Output the (X, Y) coordinate of the center of the cell containing the given text.  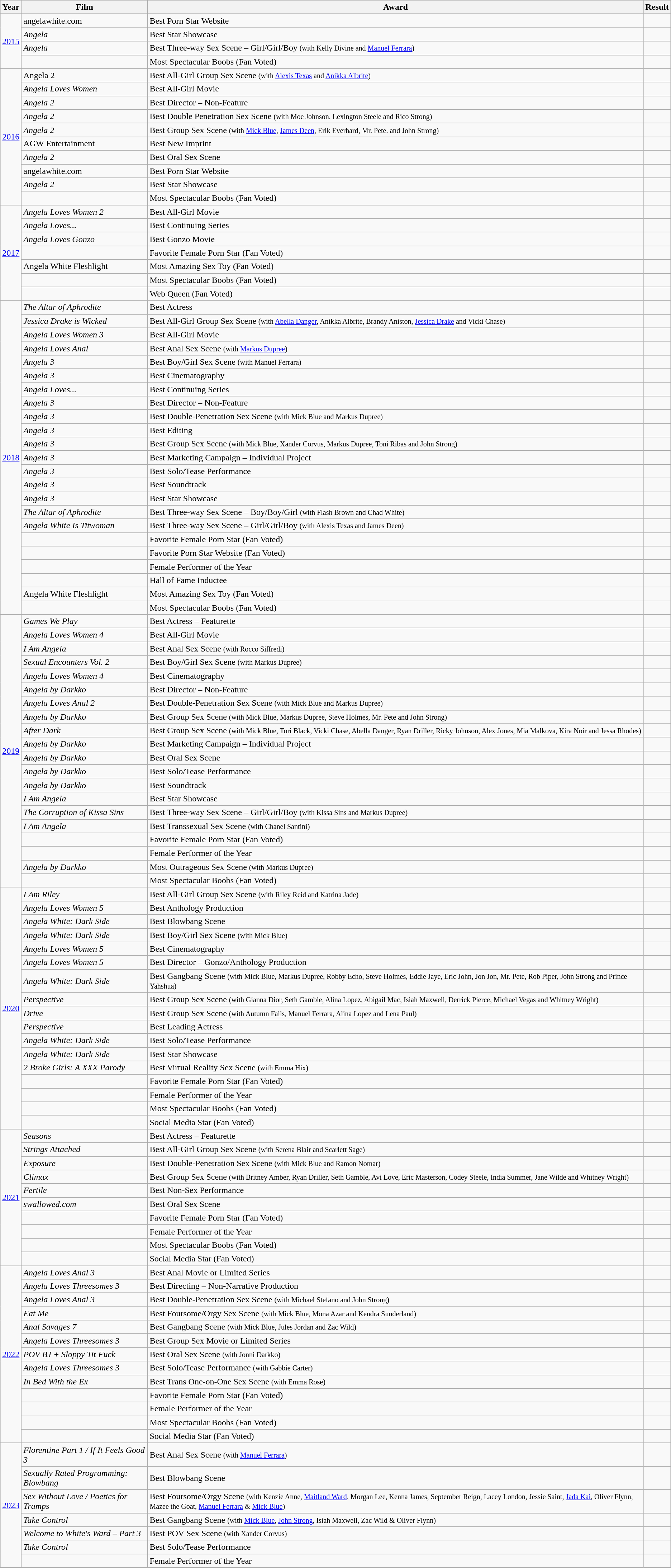
2 Broke Girls: A XXX Parody (85, 1068)
2020 (11, 1008)
Best Group Sex Scene (with Mick Blue, James Deen, Erik Everhard, Mr. Pete. and John Strong) (396, 130)
2015 (11, 41)
Best POV Sex Scene (with Xander Corvus) (396, 1534)
Best Non-Sex Performance (396, 1190)
Best Three-way Sex Scene – Boy/Boy/Girl (with Flash Brown and Chad White) (396, 512)
Best Anthology Production (396, 908)
Angela Loves Anal 2 (85, 703)
Best Trans One-on-One Sex Scene (with Emma Rose) (396, 1382)
Hall of Fame Inductee (396, 580)
Best All-Girl Group Sex Scene (with Abella Danger, Anikka Albrite, Brandy Aniston, Jessica Drake and Vicki Chase) (396, 321)
The Corruption of Kissa Sins (85, 812)
POV BJ + Sloppy Tit Fuck (85, 1354)
swallowed.com (85, 1204)
Best Editing (396, 430)
Best Gonzo Movie (396, 239)
Best Double-Penetration Sex Scene (with Mick Blue and Ramon Nomar) (396, 1163)
Angela Loves Women (85, 89)
Web Queen (Fan Voted) (396, 294)
Eat Me (85, 1313)
Welcome to White's Ward – Part 3 (85, 1534)
AGW Entertainment (85, 143)
Best Three-way Sex Scene – Girl/Girl/Boy (with Kissa Sins and Markus Dupree) (396, 812)
Best Virtual Reality Sex Scene (with Emma Hix) (396, 1068)
Angela Loves Gonzo (85, 239)
Angela Loves Anal (85, 348)
Best Oral Sex Scene (with Jonni Darkko) (396, 1354)
Best Group Sex Movie or Limited Series (396, 1341)
Best Transsexual Sex Scene (with Chanel Santini) (396, 826)
Best Double-Penetration Sex Scene (with Michael Stefano and John Strong) (396, 1300)
Best Boy/Girl Sex Scene (with Markus Dupree) (396, 662)
2018 (11, 458)
Games We Play (85, 621)
Best Group Sex Scene (with Autumn Falls, Manuel Ferrara, Alina Lopez and Lena Paul) (396, 1013)
After Dark (85, 730)
Favorite Porn Star Website (Fan Voted) (396, 553)
Best All-Girl Group Sex Scene (with Serena Blair and Scarlett Sage) (396, 1150)
Best Boy/Girl Sex Scene (with Mick Blue) (396, 935)
Strings Attached (85, 1150)
Exposure (85, 1163)
Best Three-way Sex Scene – Girl/Girl/Boy (with Kelly Divine and Manuel Ferrara) (396, 48)
Best New Imprint (396, 143)
Best Actress (396, 307)
2023 (11, 1505)
Result (657, 7)
Best Leading Actress (396, 1027)
Best Foursome/Orgy Sex Scene (with Mick Blue, Mona Azar and Kendra Sunderland) (396, 1313)
Sex Without Love / Poetics for Tramps (85, 1501)
Best Gangbang Scene (with Mick Blue, Jules Jordan and Zac Wild) (396, 1327)
2016 (11, 137)
2022 (11, 1355)
2019 (11, 751)
Most Outrageous Sex Scene (with Markus Dupree) (396, 867)
Florentine Part 1 / If It Feels Good 3 (85, 1454)
Best Gangbang Scene (with Mick Blue, John Strong, Isiah Maxwell, Zac Wild & Oliver Flynn) (396, 1520)
Best Anal Sex Scene (with Manuel Ferrara) (396, 1454)
Fertile (85, 1190)
Angela Loves Women 3 (85, 335)
Climax (85, 1177)
Best Directing – Non-Narrative Production (396, 1286)
Best Anal Movie or Limited Series (396, 1273)
2021 (11, 1198)
Year (11, 7)
Best Solo/Tease Performance (with Gabbie Carter) (396, 1368)
Best Group Sex Scene (with Mick Blue, Xander Corvus, Markus Dupree, Toni Ribas and John Strong) (396, 444)
Drive (85, 1013)
Anal Savages 7 (85, 1327)
Film (85, 7)
I Am Riley (85, 894)
Best Anal Sex Scene (with Rocco Siffredi) (396, 649)
Angela White Is Titwoman (85, 526)
2017 (11, 253)
Award (396, 7)
Best Group Sex Scene (with Gianna Dior, Seth Gamble, Alina Lopez, Abigail Mac, Isiah Maxwell, Derrick Pierce, Michael Vegas and Whitney Wright) (396, 999)
Jessica Drake is Wicked (85, 321)
Best All-Girl Group Sex Scene (with Riley Reid and Katrina Jade) (396, 894)
Best Boy/Girl Sex Scene (with Manuel Ferrara) (396, 362)
Angela Loves Women 2 (85, 212)
Best All-Girl Group Sex Scene (with Alexis Texas and Anikka Albrite) (396, 75)
Sexually Rated Programming: Blowbang (85, 1478)
Sexual Encounters Vol. 2 (85, 662)
Best Director – Gonzo/Anthology Production (396, 962)
Best Anal Sex Scene (with Markus Dupree) (396, 348)
Best Group Sex Scene (with Mick Blue, Markus Dupree, Steve Holmes, Mr. Pete and John Strong) (396, 717)
Seasons (85, 1136)
In Bed With the Ex (85, 1382)
Best Three-way Sex Scene – Girl/Girl/Boy (with Alexis Texas and James Deen) (396, 526)
Best Double Penetration Sex Scene (with Moe Johnson, Lexington Steele and Rico Strong) (396, 116)
